Provide the [X, Y] coordinate of the cell's center where the given text is located.  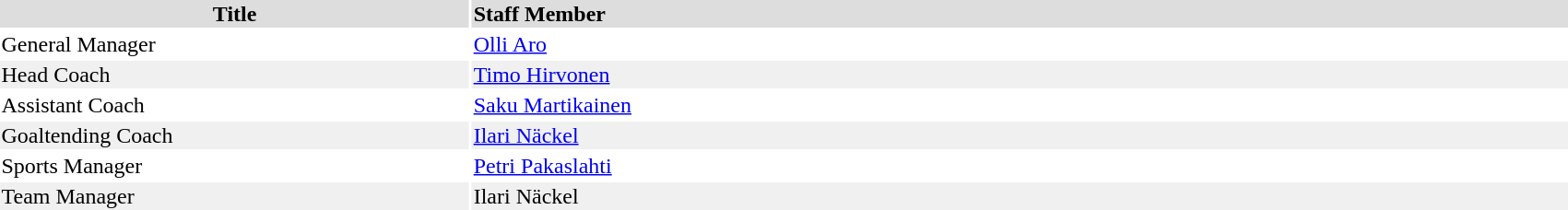
Sports Manager [234, 166]
Olli Aro [1020, 44]
Staff Member [1020, 14]
Goaltending Coach [234, 135]
Title [234, 14]
Petri Pakaslahti [1020, 166]
Assistant Coach [234, 105]
Head Coach [234, 75]
Team Manager [234, 196]
General Manager [234, 44]
Saku Martikainen [1020, 105]
Timo Hirvonen [1020, 75]
